Capture the cell that displays the provided text and extract its (x, y) central coordinate. 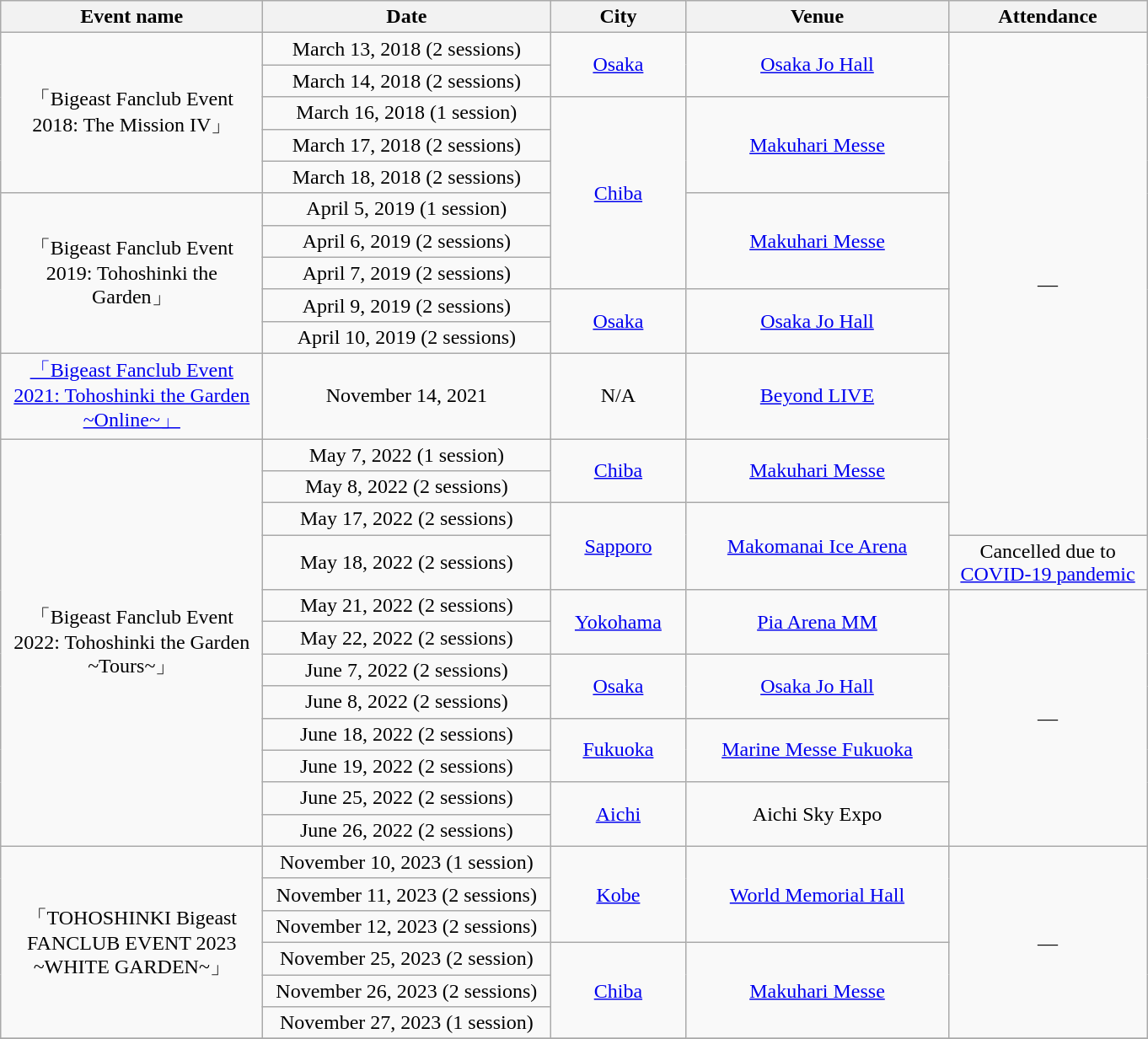
Makomanai Ice Arena (818, 546)
World Memorial Hall (818, 894)
Event name (131, 17)
Yokohama (619, 622)
Kobe (619, 894)
May 21, 2022 (2 sessions) (406, 606)
Marine Messe Fukuoka (818, 750)
「Bigeast Fanclub Event 2018: The Mission IV」 (131, 113)
「Bigeast Fanclub Event 2021: Tohoshinki the Garden ~Online~」 (131, 396)
June 19, 2022 (2 sessions) (406, 766)
City (619, 17)
March 14, 2018 (2 sessions) (406, 81)
May 8, 2022 (2 sessions) (406, 487)
May 7, 2022 (1 session) (406, 454)
April 7, 2019 (2 sessions) (406, 273)
May 18, 2022 (2 sessions) (406, 563)
Beyond LIVE (818, 396)
April 10, 2019 (2 sessions) (406, 337)
N/A (619, 396)
June 26, 2022 (2 sessions) (406, 830)
「Bigeast Fanclub Event 2022: Tohoshinki the Garden ~Tours~」 (131, 642)
November 25, 2023 (2 session) (406, 958)
「TOHOSHINKI Bigeast FANCLUB EVENT 2023 ~WHITE GARDEN~」 (131, 942)
November 12, 2023 (2 sessions) (406, 926)
Aichi Sky Expo (818, 814)
Sapporo (619, 546)
June 7, 2022 (2 sessions) (406, 670)
May 22, 2022 (2 sessions) (406, 638)
Attendance (1048, 17)
March 18, 2018 (2 sessions) (406, 177)
November 26, 2023 (2 sessions) (406, 990)
「Bigeast Fanclub Event 2019: Tohoshinki the Garden」 (131, 273)
Pia Arena MM (818, 622)
April 6, 2019 (2 sessions) (406, 241)
May 17, 2022 (2 sessions) (406, 519)
June 25, 2022 (2 sessions) (406, 798)
Date (406, 17)
November 10, 2023 (1 session) (406, 862)
April 9, 2019 (2 sessions) (406, 305)
April 5, 2019 (1 session) (406, 209)
June 18, 2022 (2 sessions) (406, 734)
March 17, 2018 (2 sessions) (406, 145)
March 13, 2018 (2 sessions) (406, 49)
Aichi (619, 814)
November 27, 2023 (1 session) (406, 1023)
November 14, 2021 (406, 396)
June 8, 2022 (2 sessions) (406, 702)
Cancelled due to COVID-19 pandemic (1048, 563)
Venue (818, 17)
Fukuoka (619, 750)
November 11, 2023 (2 sessions) (406, 894)
March 16, 2018 (1 session) (406, 113)
